Pinpoint the cell where the given text exists, returning its [x, y] midpoint coordinate. 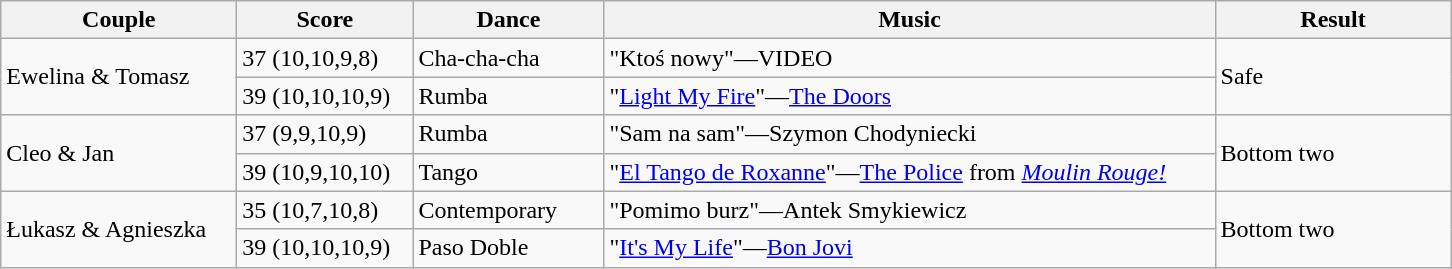
Couple [119, 20]
Score [325, 20]
Tango [508, 172]
"It's My Life"—Bon Jovi [910, 248]
Contemporary [508, 210]
Dance [508, 20]
37 (10,10,9,8) [325, 58]
37 (9,9,10,9) [325, 134]
"Light My Fire"—The Doors [910, 96]
39 (10,9,10,10) [325, 172]
Music [910, 20]
"Ktoś nowy"—VIDEO [910, 58]
Safe [1333, 77]
"Sam na sam"—Szymon Chodyniecki [910, 134]
Cha-cha-cha [508, 58]
"El Tango de Roxanne"—The Police from Moulin Rouge! [910, 172]
Ewelina & Tomasz [119, 77]
Paso Doble [508, 248]
35 (10,7,10,8) [325, 210]
Łukasz & Agnieszka [119, 229]
Cleo & Jan [119, 153]
"Pomimo burz"—Antek Smykiewicz [910, 210]
Result [1333, 20]
